Detect which cell encompasses the target text, then output its (X, Y) center coordinate. 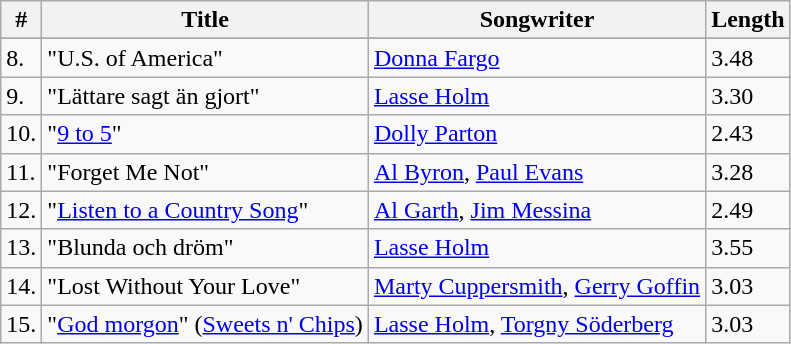
"Lost Without Your Love" (206, 286)
2.43 (748, 134)
11. (22, 172)
"Blunda och dröm" (206, 248)
Al Byron, Paul Evans (536, 172)
Length (748, 20)
14. (22, 286)
10. (22, 134)
Lasse Holm, Torgny Söderberg (536, 324)
13. (22, 248)
3.48 (748, 58)
# (22, 20)
9. (22, 96)
"9 to 5" (206, 134)
Donna Fargo (536, 58)
Title (206, 20)
"God morgon" (Sweets n' Chips) (206, 324)
"U.S. of America" (206, 58)
"Lättare sagt än gjort" (206, 96)
3.30 (748, 96)
Dolly Parton (536, 134)
Songwriter (536, 20)
"Forget Me Not" (206, 172)
12. (22, 210)
3.28 (748, 172)
Al Garth, Jim Messina (536, 210)
"Listen to a Country Song" (206, 210)
8. (22, 58)
Marty Cuppersmith, Gerry Goffin (536, 286)
3.55 (748, 248)
15. (22, 324)
2.49 (748, 210)
